Identify which cell holds the provided text, then report its (x, y) central coordinate. 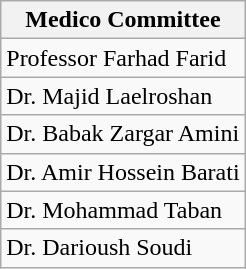
Dr. Majid Laelroshan (123, 96)
Dr. Amir Hossein Barati (123, 172)
Medico Committee (123, 20)
Professor Farhad Farid (123, 58)
Dr. Mohammad Taban (123, 210)
Dr. Darioush Soudi (123, 248)
Dr. Babak Zargar Amini (123, 134)
